Search for the cell housing the specified text and yield its [x, y] center coordinate. 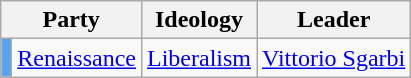
Renaissance [77, 58]
Party [72, 20]
Liberalism [198, 58]
Leader [334, 20]
Ideology [198, 20]
Vittorio Sgarbi [334, 58]
